Search for the cell housing the specified text and yield its (x, y) center coordinate. 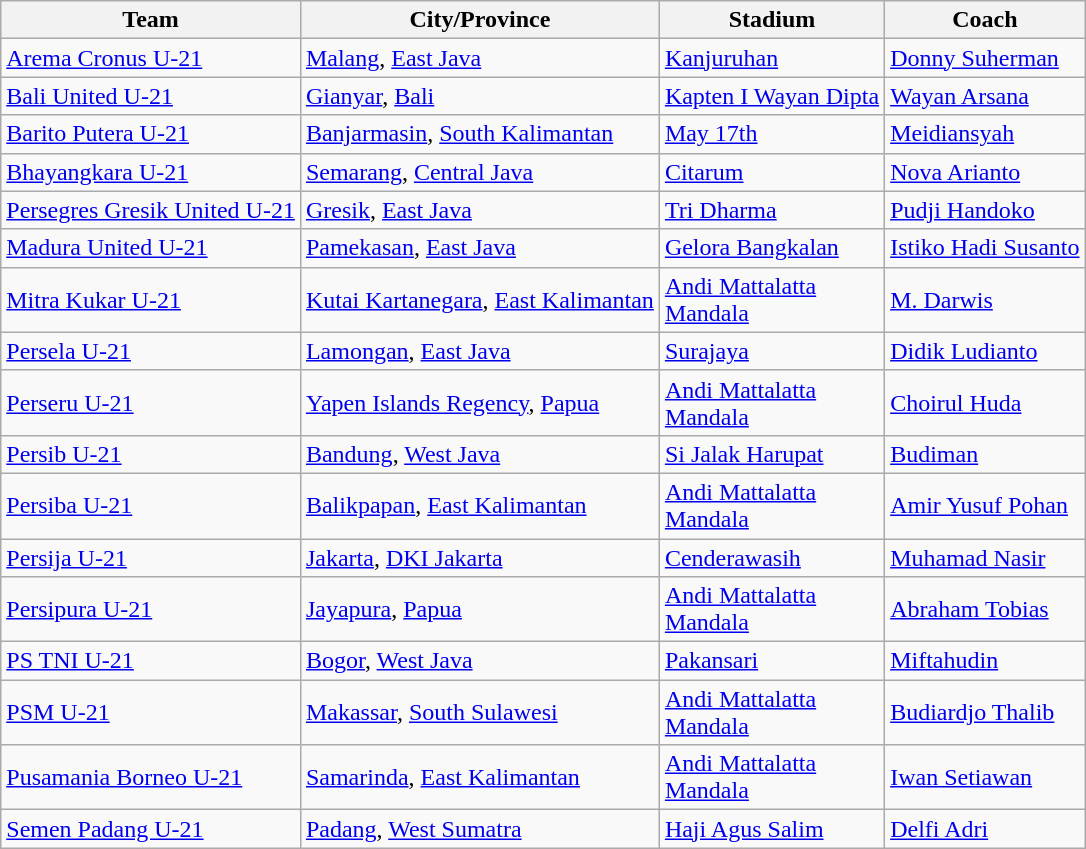
Cenderawasih (772, 557)
Miftahudin (985, 661)
Balikpapan, East Kalimantan (480, 506)
Pudji Handoko (985, 210)
Gianyar, Bali (480, 96)
Nova Arianto (985, 172)
PS TNI U-21 (151, 661)
Budiardjo Thalib (985, 712)
Kapten I Wayan Dipta (772, 96)
Persela U-21 (151, 351)
Lamongan, East Java (480, 351)
Pamekasan, East Java (480, 248)
Meidiansyah (985, 134)
Delfi Adri (985, 829)
Persiba U-21 (151, 506)
Team (151, 20)
Abraham Tobias (985, 610)
M. Darwis (985, 300)
Kutai Kartanegara, East Kalimantan (480, 300)
Bogor, West Java (480, 661)
City/Province (480, 20)
Iwan Setiawan (985, 778)
Yapen Islands Regency, Papua (480, 402)
Malang, East Java (480, 58)
Wayan Arsana (985, 96)
Jakarta, DKI Jakarta (480, 557)
Banjarmasin, South Kalimantan (480, 134)
Bhayangkara U-21 (151, 172)
Budiman (985, 454)
Amir Yusuf Pohan (985, 506)
Stadium (772, 20)
Choirul Huda (985, 402)
Makassar, South Sulawesi (480, 712)
Surajaya (772, 351)
Donny Suherman (985, 58)
Bandung, West Java (480, 454)
PSM U-21 (151, 712)
Si Jalak Harupat (772, 454)
Citarum (772, 172)
Tri Dharma (772, 210)
Semen Padang U-21 (151, 829)
Haji Agus Salim (772, 829)
Coach (985, 20)
Istiko Hadi Susanto (985, 248)
Semarang, Central Java (480, 172)
May 17th (772, 134)
Persegres Gresik United U-21 (151, 210)
Bali United U-21 (151, 96)
Padang, West Sumatra (480, 829)
Mitra Kukar U-21 (151, 300)
Perseru U-21 (151, 402)
Samarinda, East Kalimantan (480, 778)
Jayapura, Papua (480, 610)
Gelora Bangkalan (772, 248)
Persipura U-21 (151, 610)
Arema Cronus U-21 (151, 58)
Muhamad Nasir (985, 557)
Persib U-21 (151, 454)
Barito Putera U-21 (151, 134)
Madura United U-21 (151, 248)
Kanjuruhan (772, 58)
Gresik, East Java (480, 210)
Pakansari (772, 661)
Pusamania Borneo U-21 (151, 778)
Persija U-21 (151, 557)
Didik Ludianto (985, 351)
